Scan for the cell matching the given text and deliver its (X, Y) coordinate at center. 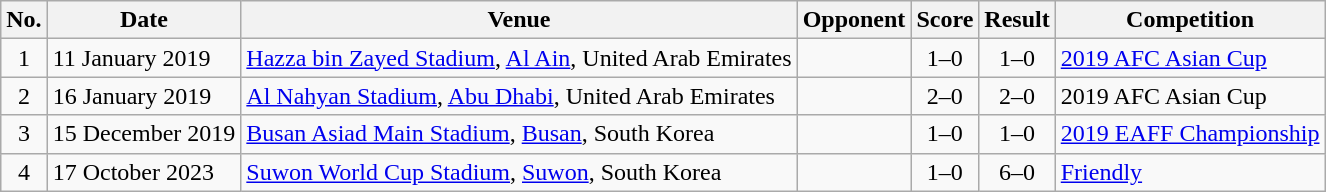
Friendly (1190, 172)
Result (1017, 20)
6–0 (1017, 172)
Competition (1190, 20)
Busan Asiad Main Stadium, Busan, South Korea (519, 134)
Date (144, 20)
Suwon World Cup Stadium, Suwon, South Korea (519, 172)
Score (945, 20)
Opponent (854, 20)
2019 EAFF Championship (1190, 134)
17 October 2023 (144, 172)
Al Nahyan Stadium, Abu Dhabi, United Arab Emirates (519, 96)
Hazza bin Zayed Stadium, Al Ain, United Arab Emirates (519, 58)
3 (24, 134)
16 January 2019 (144, 96)
Venue (519, 20)
4 (24, 172)
15 December 2019 (144, 134)
2 (24, 96)
1 (24, 58)
11 January 2019 (144, 58)
No. (24, 20)
